Return the [X, Y] coordinate for the center point of the cell that contains the specified text.  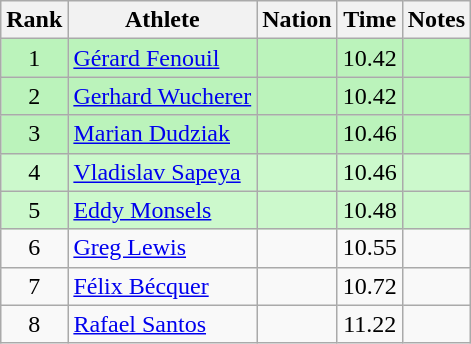
8 [34, 324]
10.72 [370, 286]
Greg Lewis [162, 248]
Rank [34, 20]
7 [34, 286]
Gerhard Wucherer [162, 96]
Time [370, 20]
11.22 [370, 324]
2 [34, 96]
Notes [436, 20]
1 [34, 58]
Gérard Fenouil [162, 58]
10.55 [370, 248]
5 [34, 210]
Félix Bécquer [162, 286]
4 [34, 172]
6 [34, 248]
10.48 [370, 210]
Athlete [162, 20]
Rafael Santos [162, 324]
Nation [297, 20]
Vladislav Sapeya [162, 172]
3 [34, 134]
Marian Dudziak [162, 134]
Eddy Monsels [162, 210]
